Search for the cell housing the specified text and yield its [X, Y] center coordinate. 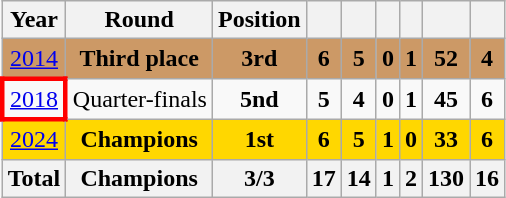
2014 [34, 59]
3rd [259, 59]
52 [446, 59]
130 [446, 178]
14 [358, 178]
Total [34, 178]
Round [140, 20]
1st [259, 139]
Position [259, 20]
2018 [34, 98]
2 [410, 178]
Quarter-finals [140, 98]
Third place [140, 59]
33 [446, 139]
16 [488, 178]
5nd [259, 98]
2024 [34, 139]
Year [34, 20]
3/3 [259, 178]
17 [324, 178]
45 [446, 98]
